Identify which cell holds the provided text, then report its (X, Y) central coordinate. 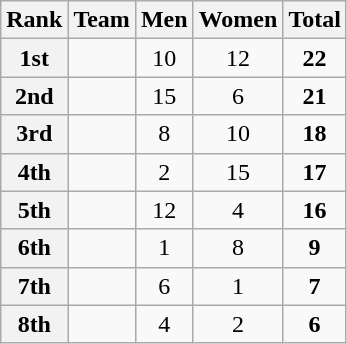
Men (164, 20)
7 (315, 286)
22 (315, 58)
18 (315, 134)
Women (238, 20)
3rd (34, 134)
6th (34, 248)
5th (34, 210)
7th (34, 286)
1st (34, 58)
9 (315, 248)
21 (315, 96)
Total (315, 20)
2nd (34, 96)
Team (102, 20)
8th (34, 324)
4th (34, 172)
17 (315, 172)
Rank (34, 20)
16 (315, 210)
